Provide the [x, y] coordinate of the cell's center where the given text is located.  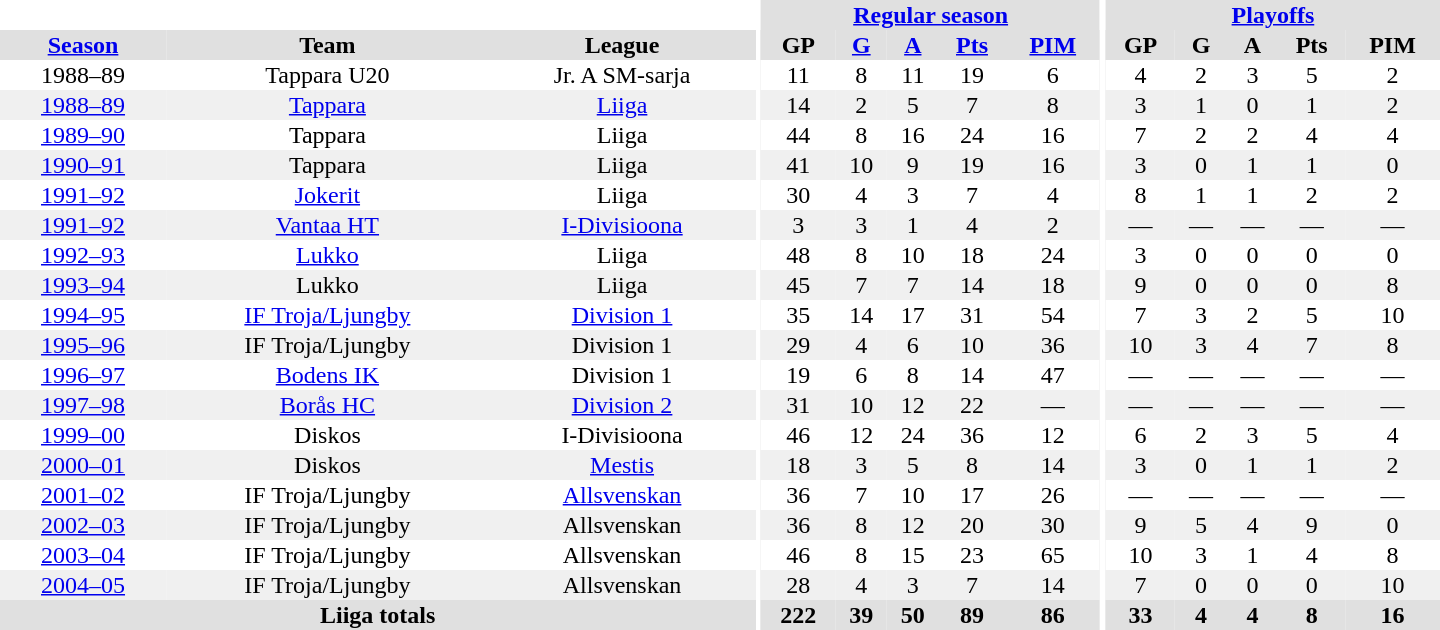
1995–96 [83, 345]
2001–02 [83, 495]
1994–95 [83, 315]
23 [972, 555]
League [622, 45]
54 [1052, 315]
50 [913, 615]
41 [798, 165]
39 [862, 615]
28 [798, 585]
Season [83, 45]
29 [798, 345]
1997–98 [83, 405]
35 [798, 315]
1989–90 [83, 135]
Tappara U20 [328, 75]
89 [972, 615]
Jokerit [328, 195]
86 [1052, 615]
65 [1052, 555]
1992–93 [83, 255]
1996–97 [83, 375]
1990–91 [83, 165]
47 [1052, 375]
45 [798, 285]
Jr. A SM-sarja [622, 75]
2003–04 [83, 555]
1993–94 [83, 285]
Mestis [622, 465]
Bodens IK [328, 375]
2002–03 [83, 525]
Vantaa HT [328, 225]
Team [328, 45]
Borås HC [328, 405]
1999–00 [83, 435]
20 [972, 525]
2004–05 [83, 585]
22 [972, 405]
44 [798, 135]
33 [1140, 615]
Liiga totals [378, 615]
15 [913, 555]
Regular season [930, 15]
2000–01 [83, 465]
Division 2 [622, 405]
222 [798, 615]
48 [798, 255]
26 [1052, 495]
Playoffs [1273, 15]
